Capture the cell that displays the provided text and extract its [x, y] central coordinate. 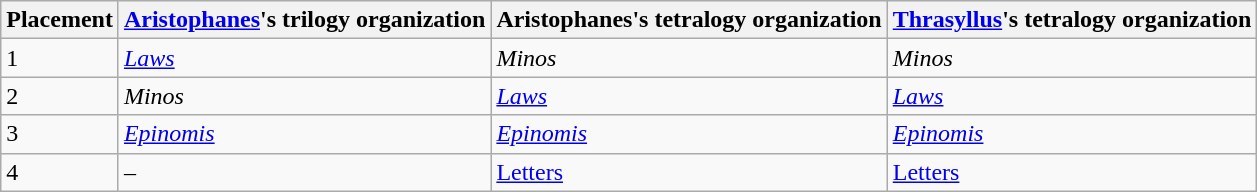
Thrasyllus's tetralogy organization [1072, 20]
1 [60, 58]
– [304, 172]
Aristophanes's trilogy organization [304, 20]
Aristophanes's tetralogy organization [689, 20]
Placement [60, 20]
2 [60, 96]
4 [60, 172]
3 [60, 134]
